Detect which cell encompasses the target text, then output its [X, Y] center coordinate. 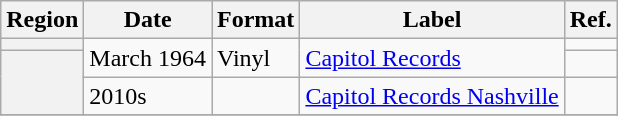
March 1964 [148, 58]
Region [42, 20]
Vinyl [256, 58]
Format [256, 20]
Label [432, 20]
Capitol Records [432, 58]
Capitol Records Nashville [432, 96]
Date [148, 20]
2010s [148, 96]
Ref. [590, 20]
